Extract the (X, Y) coordinate from the center of the cell holding the provided text.  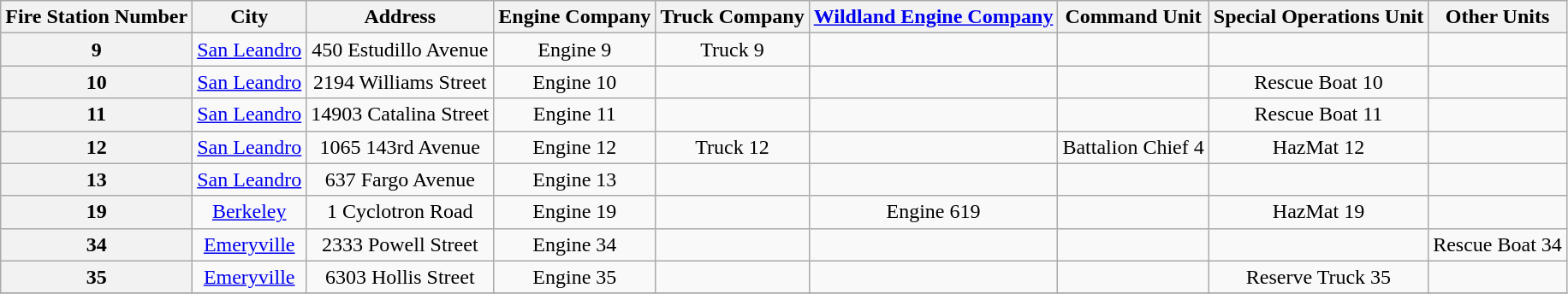
Reserve Truck 35 (1318, 277)
Wildland Engine Company (933, 17)
Rescue Boat 11 (1318, 115)
Rescue Boat 34 (1498, 244)
Fire Station Number (97, 17)
34 (97, 244)
Truck 9 (733, 50)
Truck Company (733, 17)
637 Fargo Avenue (401, 179)
Truck 12 (733, 147)
Engine 12 (575, 147)
11 (97, 115)
Battalion Chief 4 (1133, 147)
10 (97, 82)
Other Units (1498, 17)
Engine 10 (575, 82)
Engine 13 (575, 179)
Engine 619 (933, 212)
City (250, 17)
1 Cyclotron Road (401, 212)
1065 143rd Avenue (401, 147)
14903 Catalina Street (401, 115)
6303 Hollis Street (401, 277)
Engine Company (575, 17)
Rescue Boat 10 (1318, 82)
Address (401, 17)
Special Operations Unit (1318, 17)
HazMat 19 (1318, 212)
Engine 9 (575, 50)
450 Estudillo Avenue (401, 50)
9 (97, 50)
Engine 35 (575, 277)
Engine 19 (575, 212)
2194 Williams Street (401, 82)
HazMat 12 (1318, 147)
Berkeley (250, 212)
19 (97, 212)
12 (97, 147)
13 (97, 179)
Engine 11 (575, 115)
Command Unit (1133, 17)
35 (97, 277)
2333 Powell Street (401, 244)
Engine 34 (575, 244)
